Extract the (x, y) coordinate from the center of the cell holding the provided text.  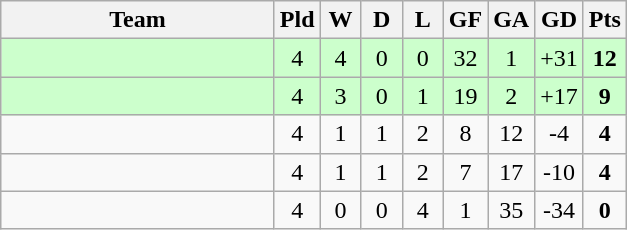
Pld (297, 20)
GF (465, 20)
-4 (560, 134)
GA (512, 20)
L (422, 20)
-10 (560, 172)
D (382, 20)
GD (560, 20)
Pts (604, 20)
Team (138, 20)
35 (512, 210)
+31 (560, 58)
17 (512, 172)
7 (465, 172)
-34 (560, 210)
32 (465, 58)
19 (465, 96)
3 (340, 96)
+17 (560, 96)
W (340, 20)
8 (465, 134)
9 (604, 96)
